Capture the cell that displays the provided text and extract its [X, Y] central coordinate. 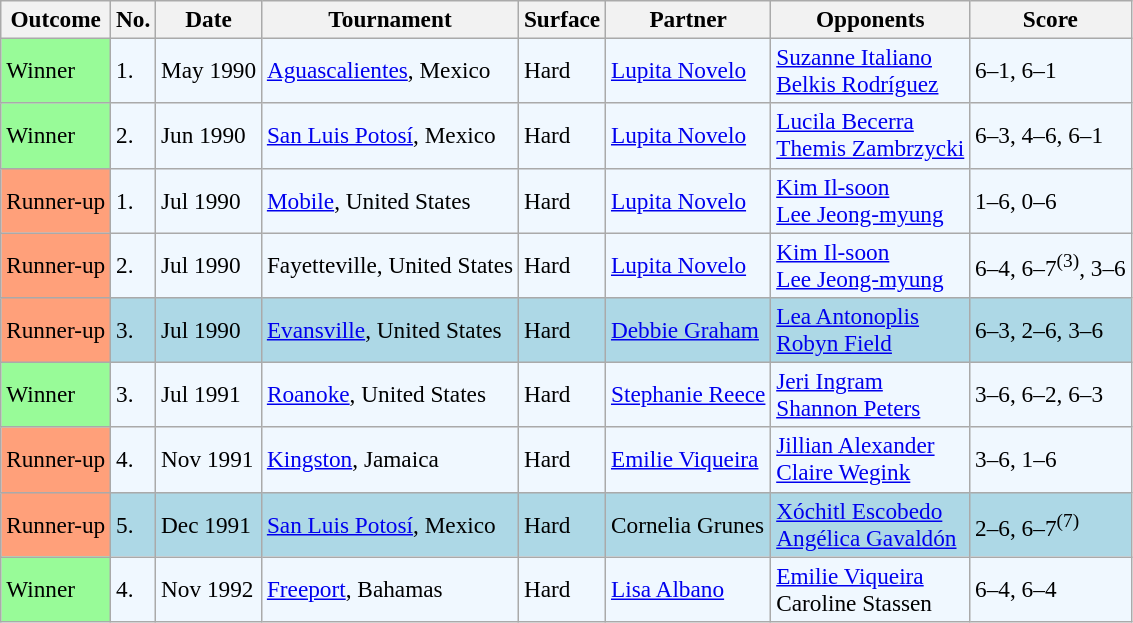
Emilie Viqueira Caroline Stassen [870, 588]
Jillian Alexander Claire Wegink [870, 460]
Opponents [870, 19]
3–6, 6–2, 6–3 [1050, 394]
5. [134, 524]
Dec 1991 [209, 524]
6–4, 6–4 [1050, 588]
Tournament [390, 19]
6–3, 4–6, 6–1 [1050, 136]
Suzanne Italiano Belkis Rodríguez [870, 70]
Nov 1991 [209, 460]
Jun 1990 [209, 136]
Debbie Graham [688, 330]
May 1990 [209, 70]
Jul 1991 [209, 394]
Date [209, 19]
Lucila Becerra Themis Zambrzycki [870, 136]
Nov 1992 [209, 588]
Lisa Albano [688, 588]
Fayetteville, United States [390, 264]
No. [134, 19]
Surface [562, 19]
6–1, 6–1 [1050, 70]
Kingston, Jamaica [390, 460]
3–6, 1–6 [1050, 460]
Freeport, Bahamas [390, 588]
6–3, 2–6, 3–6 [1050, 330]
Partner [688, 19]
Cornelia Grunes [688, 524]
1–6, 0–6 [1050, 200]
Stephanie Reece [688, 394]
Outcome [56, 19]
Emilie Viqueira [688, 460]
Xóchitl Escobedo Angélica Gavaldón [870, 524]
Evansville, United States [390, 330]
Score [1050, 19]
Jeri Ingram Shannon Peters [870, 394]
2–6, 6–7(7) [1050, 524]
Aguascalientes, Mexico [390, 70]
Lea Antonoplis Robyn Field [870, 330]
Mobile, United States [390, 200]
6–4, 6–7(3), 3–6 [1050, 264]
Roanoke, United States [390, 394]
